Pinpoint the cell where the given text exists, returning its [x, y] midpoint coordinate. 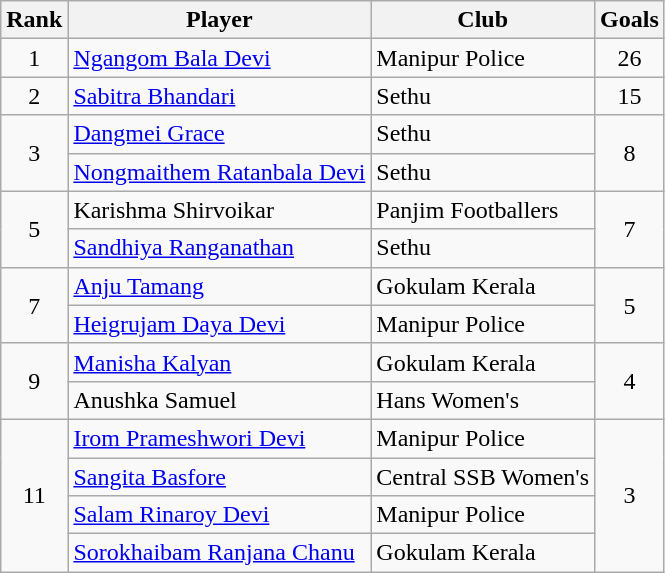
26 [630, 58]
11 [34, 495]
Manisha Kalyan [220, 362]
Nongmaithem Ratanbala Devi [220, 172]
Player [220, 20]
Dangmei Grace [220, 134]
Heigrujam Daya Devi [220, 324]
Karishma Shirvoikar [220, 210]
Anju Tamang [220, 286]
Anushka Samuel [220, 400]
Ngangom Bala Devi [220, 58]
Goals [630, 20]
Sangita Basfore [220, 477]
Sabitra Bhandari [220, 96]
15 [630, 96]
2 [34, 96]
9 [34, 381]
Salam Rinaroy Devi [220, 515]
Sorokhaibam Ranjana Chanu [220, 553]
Club [483, 20]
Rank [34, 20]
Hans Women's [483, 400]
1 [34, 58]
Sandhiya Ranganathan [220, 248]
Central SSB Women's [483, 477]
Panjim Footballers [483, 210]
8 [630, 153]
Irom Prameshwori Devi [220, 438]
4 [630, 381]
